Return [x, y] of the center of cell containing provided text 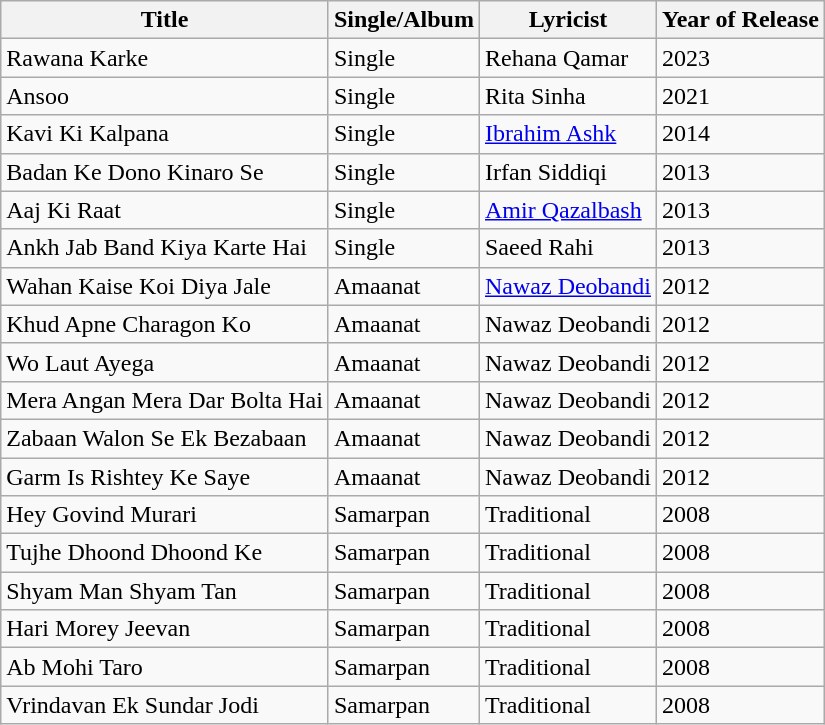
2021 [740, 96]
2014 [740, 134]
Vrindavan Ek Sundar Jodi [165, 705]
Khud Apne Charagon Ko [165, 324]
Lyricist [568, 20]
Rita Sinha [568, 96]
Ibrahim Ashk [568, 134]
Hari Morey Jeevan [165, 629]
Ansoo [165, 96]
Hey Govind Murari [165, 515]
Kavi Ki Kalpana [165, 134]
Ab Mohi Taro [165, 667]
Single/Album [404, 20]
2023 [740, 58]
Tujhe Dhoond Dhoond Ke [165, 553]
Aaj Ki Raat [165, 210]
Garm Is Rishtey Ke Saye [165, 477]
Wahan Kaise Koi Diya Jale [165, 286]
Ankh Jab Band Kiya Karte Hai [165, 248]
Zabaan Walon Se Ek Bezabaan [165, 438]
Amir Qazalbash [568, 210]
Title [165, 20]
Mera Angan Mera Dar Bolta Hai [165, 400]
Wo Laut Ayega [165, 362]
Shyam Man Shyam Tan [165, 591]
Saeed Rahi [568, 248]
Rawana Karke [165, 58]
Badan Ke Dono Kinaro Se [165, 172]
Irfan Siddiqi [568, 172]
Rehana Qamar [568, 58]
Year of Release [740, 20]
